Extract the (x, y) coordinate from the center of the cell holding the provided text.  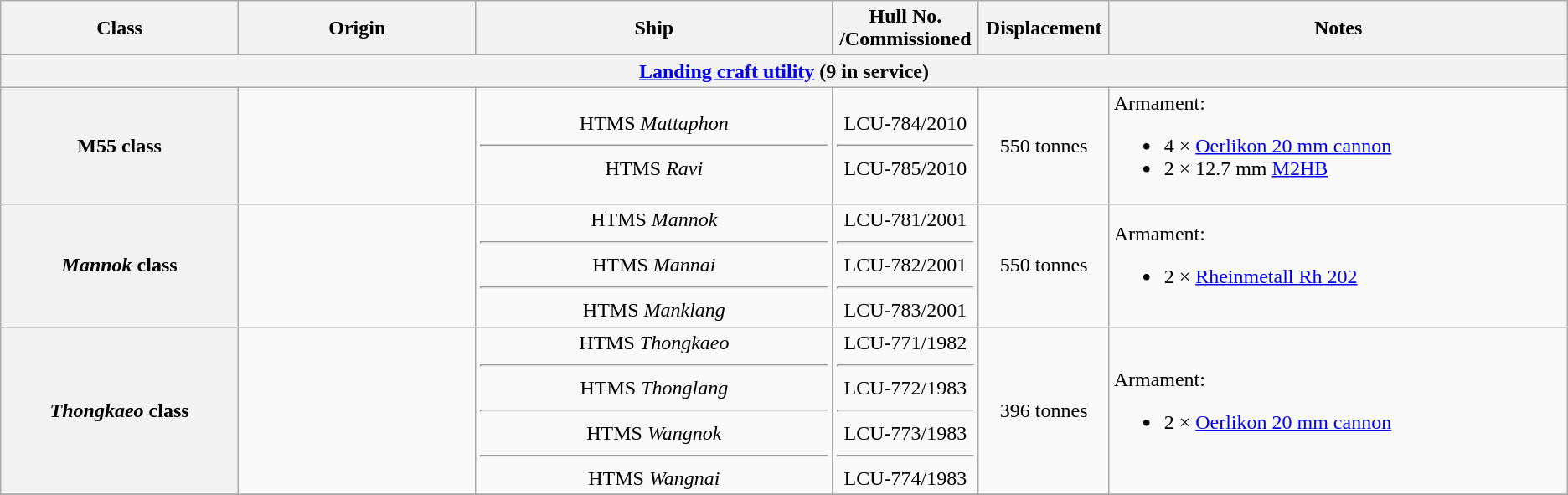
Mannok class (120, 266)
LCU-771/1982LCU-772/1983LCU-773/1983LCU-774/1983 (906, 410)
Ship (653, 28)
Class (120, 28)
Armament:2 × Rheinmetall Rh 202 (1338, 266)
Thongkaeo class (120, 410)
LCU-784/2010LCU-785/2010 (906, 146)
M55 class (120, 146)
Notes (1338, 28)
HTMS MannokHTMS MannaiHTMS Manklang (653, 266)
Displacement (1044, 28)
Landing craft utility (9 in service) (784, 71)
HTMS Mattaphon HTMS Ravi (653, 146)
Origin (357, 28)
396 tonnes (1044, 410)
Armament:4 × Oerlikon 20 mm cannon2 × 12.7 mm M2HB (1338, 146)
Hull No./Commissioned (906, 28)
LCU-781/2001LCU-782/2001LCU-783/2001 (906, 266)
Armament:2 × Oerlikon 20 mm cannon (1338, 410)
HTMS ThongkaeoHTMS ThonglangHTMS WangnokHTMS Wangnai (653, 410)
